Scan for the cell matching the given text and deliver its (x, y) coordinate at center. 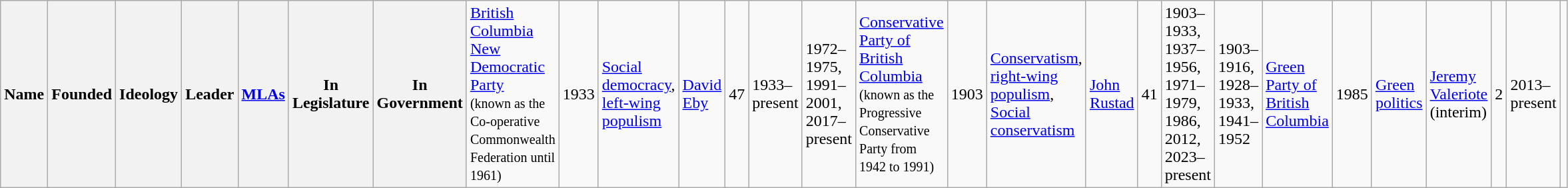
2 (1499, 95)
2013–present (1533, 95)
Founded (82, 95)
1903 (967, 95)
David Eby (702, 95)
Social democracy, left-wing populism (638, 95)
47 (737, 95)
Green politics (1399, 95)
1903–1933, 1937–1956, 1971–1979, 1986, 2012, 2023–present (1188, 95)
Conservative Party of British Columbia (known as the Progressive Conservative Party from 1942 to 1991) (902, 95)
41 (1150, 95)
1933 (578, 95)
1933–present (775, 95)
MLAs (263, 95)
Green Party of British Columbia (1298, 95)
John Rustad (1112, 95)
Jeremy Valeriote (interim) (1459, 95)
In Legislature (330, 95)
In Government (420, 95)
1985 (1352, 95)
Ideology (149, 95)
1972–1975, 1991–2001, 2017–present (829, 95)
Conservatism, right-wing populism, Social conservatism (1036, 95)
Leader (210, 95)
British Columbia New Democratic Party (known as the Co-operative Commonwealth Federation until 1961) (513, 95)
Name (24, 95)
1903–1916, 1928–1933, 1941–1952 (1239, 95)
